Return the (X, Y) coordinate for the center point of the cell that contains the specified text.  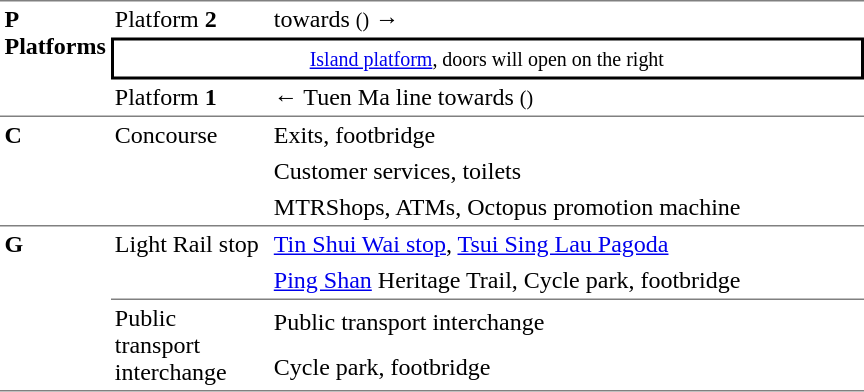
Exits, footbridge (566, 135)
towards () → (566, 19)
PPlatforms (55, 58)
Customer services, toilets (566, 171)
Ping Shan Heritage Trail, Cycle park, footbridge (566, 281)
MTRShops, ATMs, Octopus promotion machine (566, 208)
Cycle park, footbridge (566, 368)
Platform 1 (190, 99)
C (55, 172)
Tin Shui Wai stop, Tsui Sing Lau Pagoda (566, 244)
G (55, 308)
← Tuen Ma line towards () (566, 99)
Island platform, doors will open on the right (486, 59)
Concourse (190, 172)
Platform 2 (190, 19)
Light Rail stop (190, 263)
